Search for the cell housing the specified text and yield its [X, Y] center coordinate. 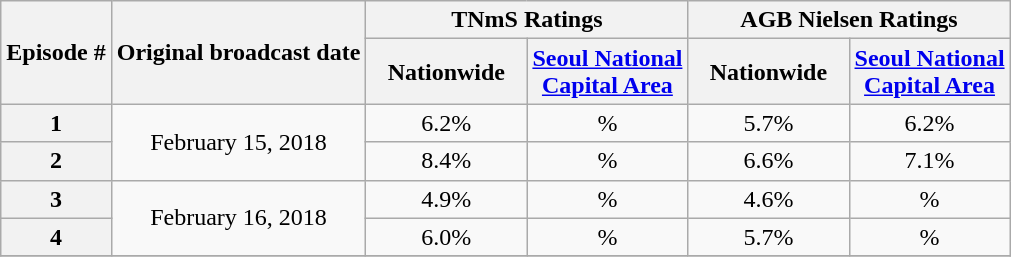
3 [56, 199]
2 [56, 161]
4.6% [768, 199]
7.1% [930, 161]
4 [56, 237]
8.4% [446, 161]
1 [56, 123]
AGB Nielsen Ratings [849, 20]
Episode # [56, 52]
6.6% [768, 161]
Original broadcast date [238, 52]
February 15, 2018 [238, 142]
February 16, 2018 [238, 218]
TNmS Ratings [527, 20]
4.9% [446, 199]
6.0% [446, 237]
